Provide the (x, y) coordinate of the cell's center where the given text is located.  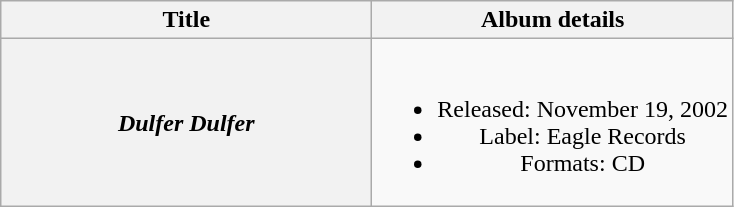
Released: November 19, 2002Label: Eagle RecordsFormats: CD (553, 122)
Title (186, 20)
Album details (553, 20)
Dulfer Dulfer (186, 122)
